Determine the [X, Y] coordinate at the center of the cell enclosing the given text.  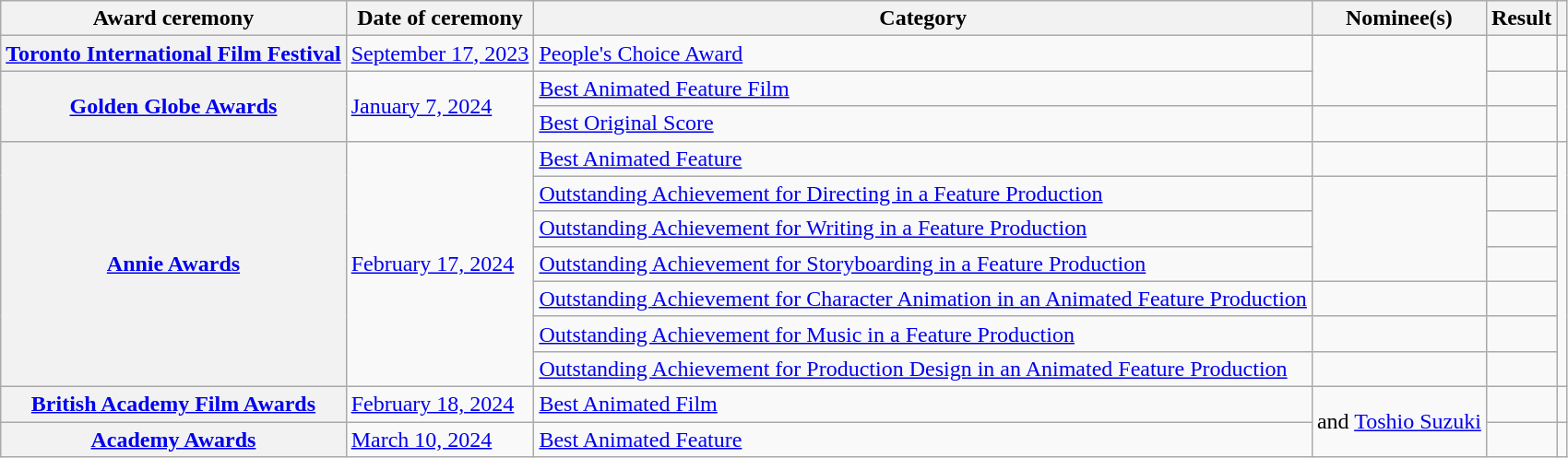
Nominee(s) [1398, 18]
Outstanding Achievement for Directing in a Feature Production [923, 194]
People's Choice Award [923, 53]
Outstanding Achievement for Music in a Feature Production [923, 334]
Outstanding Achievement for Writing in a Feature Production [923, 229]
March 10, 2024 [440, 440]
Best Animated Film [923, 404]
Annie Awards [173, 264]
January 7, 2024 [440, 106]
Toronto International Film Festival [173, 53]
September 17, 2023 [440, 53]
Category [923, 18]
and Toshio Suzuki [1398, 421]
Outstanding Achievement for Production Design in an Animated Feature Production [923, 369]
Outstanding Achievement for Character Animation in an Animated Feature Production [923, 299]
February 17, 2024 [440, 264]
Date of ceremony [440, 18]
Outstanding Achievement for Storyboarding in a Feature Production [923, 264]
British Academy Film Awards [173, 404]
Academy Awards [173, 440]
Best Original Score [923, 123]
Golden Globe Awards [173, 106]
Result [1521, 18]
February 18, 2024 [440, 404]
Award ceremony [173, 18]
Best Animated Feature Film [923, 88]
